Locate the cell with the specified text and output its (X, Y) center coordinate. 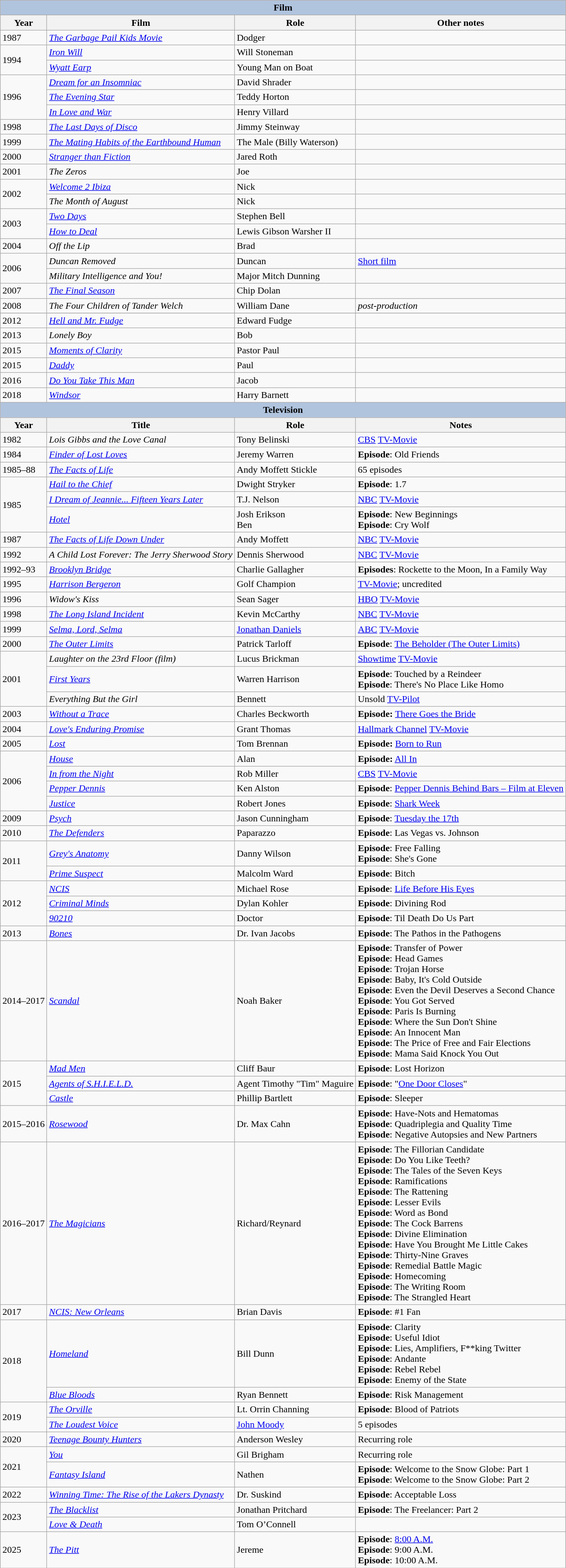
Episode: Free Falling Episode: She's Gone (461, 853)
HBO TV-Movie (461, 599)
Josh Erikson Ben (295, 520)
Dwight Stryker (295, 484)
2022 (23, 1494)
Tom O’Connell (295, 1525)
Teenage Bounty Hunters (141, 1439)
Lewis Gibson Warsher II (295, 231)
Grey's Anatomy (141, 853)
Episode: There Goes the Bride (461, 714)
Bob (295, 335)
Episode: Old Friends (461, 455)
Andy Moffett (295, 540)
Warren Harrison (295, 679)
Daddy (141, 365)
Episode: Bitch (461, 873)
Bennett (295, 699)
1992 (23, 554)
Jonathan Pritchard (295, 1509)
The Last Days of Disco (141, 127)
Episodes: Rockette to the Moon, In a Family Way (461, 569)
Teddy Horton (295, 97)
Henry Villard (295, 112)
Episode: Life Before His Eyes (461, 888)
Agents of S.H.I.E.L.D. (141, 1084)
Lonely Boy (141, 335)
Dr. Ivan Jacobs (295, 933)
Welcome 2 Ibiza (141, 187)
Off the Lip (141, 246)
2002 (23, 194)
2008 (23, 306)
2015–2016 (23, 1124)
In from the Night (141, 774)
2025 (23, 1550)
The Loudest Voice (141, 1424)
Showtime TV-Movie (461, 659)
Paparazzo (295, 833)
The Garbage Pail Kids Movie (141, 38)
Pepper Dennis (141, 789)
Rob Miller (295, 774)
2021 (23, 1467)
Jimmy Steinway (295, 127)
Agent Timothy "Tim" Maguire (295, 1084)
Scandal (141, 1001)
Noah Baker (295, 1001)
NCIS: New Orleans (141, 1312)
Doctor (295, 918)
post-production (461, 306)
Cliff Baur (295, 1069)
Danny Wilson (295, 853)
Castle (141, 1098)
1982 (23, 440)
You (141, 1454)
A Child Lost Forever: The Jerry Sherwood Story (141, 554)
The Blacklist (141, 1509)
Hotel (141, 520)
The Long Island Incident (141, 614)
Episode: Lost Horizon (461, 1069)
Dream for an Insomniac (141, 82)
Patrick Tarloff (295, 644)
House (141, 759)
Other notes (461, 23)
Michael Rose (295, 888)
Episode: Risk Management (461, 1395)
Episode: Welcome to the Snow Globe: Part 1 Episode: Welcome to the Snow Globe: Part 2 (461, 1474)
Jonathan Daniels (295, 629)
2009 (23, 818)
Phillip Bartlett (295, 1098)
Malcolm Ward (295, 873)
Military Intelligence and You! (141, 276)
Jeremy Warren (295, 455)
Do You Take This Man (141, 380)
Nathen (295, 1474)
Robert Jones (295, 803)
Jereme (295, 1550)
Bill Dunn (295, 1353)
1992–93 (23, 569)
2016–2017 (23, 1223)
Love & Death (141, 1525)
Lois Gibbs and the Love Canal (141, 440)
The Outer Limits (141, 644)
Episode: New Beginnings Episode: Cry Wolf (461, 520)
Anderson Wesley (295, 1439)
Charles Beckworth (295, 714)
Grant Thomas (295, 729)
Notes (461, 425)
Episode: 1.7 (461, 484)
Prime Suspect (141, 873)
Episode: Tuesday the 17th (461, 818)
Lt. Orrin Channing (295, 1410)
Iron Will (141, 52)
Harry Barnett (295, 395)
The Facts of Life Down Under (141, 540)
Winning Time: The Rise of the Lakers Dynasty (141, 1494)
Psych (141, 818)
The Zeros (141, 171)
Episode: Have-Nots and Hematomas Episode: Quadriplegia and Quality Time Episode: Negative Autopsies and New Partners (461, 1124)
Justice (141, 803)
Duncan (295, 261)
1995 (23, 584)
Episode: Clarity Episode: Useful Idiot Episode: Lies, Amplifiers, F**king Twitter Episode: Andante Episode: Rebel Rebel Episode: Enemy of the State (461, 1353)
The Final Season (141, 291)
Ryan Bennett (295, 1395)
Episode: 8:00 A.M. Episode: 9:00 A.M. Episode: 10:00 A.M. (461, 1550)
Selma, Lord, Selma (141, 629)
Mad Men (141, 1069)
The Pitt (141, 1550)
First Years (141, 679)
Dodger (295, 38)
Episode: Acceptable Loss (461, 1494)
2014–2017 (23, 1001)
1994 (23, 60)
Unsold TV-Pilot (461, 699)
The Orville (141, 1410)
2010 (23, 833)
Richard/Reynard (295, 1223)
Hallmark Channel TV-Movie (461, 729)
5 episodes (461, 1424)
Pastor Paul (295, 350)
Laughter on the 23rd Floor (film) (141, 659)
Jacob (295, 380)
Brian Davis (295, 1312)
In Love and War (141, 112)
Love's Enduring Promise (141, 729)
2019 (23, 1417)
Stephen Bell (295, 216)
Joe (295, 171)
1985–88 (23, 470)
Episode: Touched by a Reindeer Episode: There's No Place Like Homo (461, 679)
Episode: Til Death Do Us Part (461, 918)
Episode: #1 Fan (461, 1312)
Dennis Sherwood (295, 554)
Alan (295, 759)
The Four Children of Tander Welch (141, 306)
TV-Movie; uncredited (461, 584)
Hell and Mr. Fudge (141, 320)
Lucus Brickman (295, 659)
2020 (23, 1439)
1985 (23, 505)
Jared Roth (295, 157)
Episode: The Pathos in the Pathogens (461, 933)
Kevin McCarthy (295, 614)
Episode: Shark Week (461, 803)
Major Mitch Dunning (295, 276)
Harrison Bergeron (141, 584)
Paul (295, 365)
Two Days (141, 216)
The Evening Star (141, 97)
Sean Sager (295, 599)
Wyatt Earp (141, 67)
Episode: All In (461, 759)
Widow's Kiss (141, 599)
Will Stoneman (295, 52)
90210 (141, 918)
Dylan Kohler (295, 903)
The Male (Billy Waterson) (295, 142)
Andy Moffett Stickle (295, 470)
William Dane (295, 306)
Episode: Blood of Patriots (461, 1410)
Moments of Clarity (141, 350)
Young Man on Boat (295, 67)
Episode: Born to Run (461, 744)
Everything But the Girl (141, 699)
Brad (295, 246)
Episode: The Beholder (The Outer Limits) (461, 644)
Edward Fudge (295, 320)
John Moody (295, 1424)
Jason Cunningham (295, 818)
Fantasy Island (141, 1474)
Ken Alston (295, 789)
The Magicians (141, 1223)
NCIS (141, 888)
Tom Brennan (295, 744)
2011 (23, 861)
Duncan Removed (141, 261)
Criminal Minds (141, 903)
The Month of August (141, 202)
Episode: Sleeper (461, 1098)
Television (283, 410)
Stranger than Fiction (141, 157)
Finder of Lost Loves (141, 455)
2017 (23, 1312)
Chip Dolan (295, 291)
2005 (23, 744)
Rosewood (141, 1124)
65 episodes (461, 470)
The Defenders (141, 833)
ABC TV-Movie (461, 629)
Title (141, 425)
Brooklyn Bridge (141, 569)
How to Deal (141, 231)
Without a Trace (141, 714)
Dr. Max Cahn (295, 1124)
David Shrader (295, 82)
The Mating Habits of the Earthbound Human (141, 142)
Lost (141, 744)
2007 (23, 291)
Bones (141, 933)
Gil Brigham (295, 1454)
Blue Bloods (141, 1395)
Episode: Las Vegas vs. Johnson (461, 833)
2016 (23, 380)
Windsor (141, 395)
Homeland (141, 1353)
Short film (461, 261)
Golf Champion (295, 584)
Episode: "One Door Closes" (461, 1084)
1984 (23, 455)
Episode: The Freelancer: Part 2 (461, 1509)
Episode: Divining Rod (461, 903)
Hail to the Chief (141, 484)
T.J. Nelson (295, 499)
Charlie Gallagher (295, 569)
2023 (23, 1517)
Dr. Suskind (295, 1494)
Tony Belinski (295, 440)
Episode: Pepper Dennis Behind Bars – Film at Eleven (461, 789)
The Facts of Life (141, 470)
I Dream of Jeannie... Fifteen Years Later (141, 499)
